From the cell containing the given text, extract its center point as [x, y] coordinate. 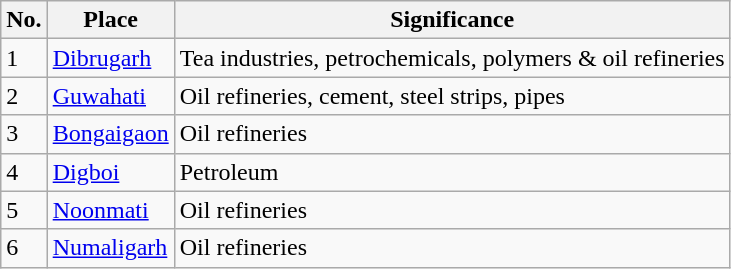
Significance [452, 20]
Dibrugarh [110, 58]
4 [24, 172]
1 [24, 58]
Guwahati [110, 96]
Noonmati [110, 210]
Petroleum [452, 172]
Numaligarh [110, 248]
5 [24, 210]
6 [24, 248]
Digboi [110, 172]
Oil refineries, cement, steel strips, pipes [452, 96]
No. [24, 20]
Tea industries, petrochemicals, polymers & oil refineries [452, 58]
2 [24, 96]
Bongaigaon [110, 134]
3 [24, 134]
Place [110, 20]
